Extract the (X, Y) coordinate from the center of the cell holding the provided text.  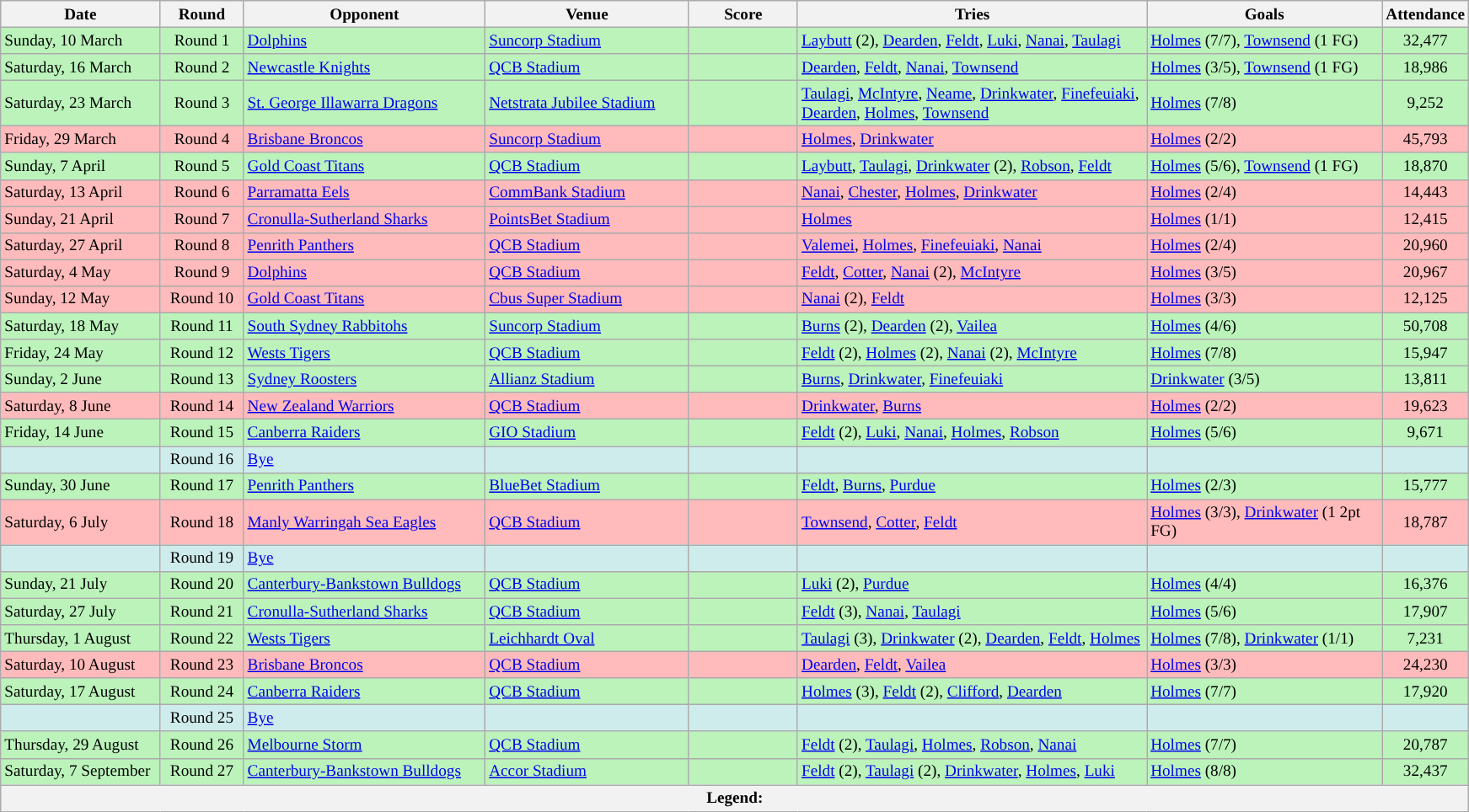
Saturday, 27 April (81, 246)
45,793 (1426, 140)
Luki (2), Purdue (972, 585)
Round 8 (202, 246)
Venue (587, 14)
Round 15 (202, 433)
Holmes (5/6), Townsend (1 FG) (1264, 166)
Leichhardt Oval (587, 638)
Score (743, 14)
Holmes (972, 220)
Round 23 (202, 665)
Holmes (7/8), Drinkwater (1/1) (1264, 638)
Holmes (3/5) (1264, 273)
Feldt (2), Holmes (2), Nanai (2), McIntyre (972, 353)
South Sydney Rabbitohs (364, 326)
Netstrata Jubilee Stadium (587, 103)
Allianz Stadium (587, 379)
Saturday, 16 March (81, 67)
Drinkwater, Burns (972, 406)
Round 22 (202, 638)
Round 19 (202, 558)
BlueBet Stadium (587, 486)
Date (81, 14)
Holmes (4/4) (1264, 585)
Round 20 (202, 585)
Nanai, Chester, Holmes, Drinkwater (972, 193)
Thursday, 29 August (81, 745)
Round 7 (202, 220)
Opponent (364, 14)
Round 21 (202, 612)
Sunday, 7 April (81, 166)
Attendance (1426, 14)
St. George Illawarra Dragons (364, 103)
14,443 (1426, 193)
Melbourne Storm (364, 745)
Saturday, 17 August (81, 692)
Saturday, 10 August (81, 665)
Sydney Roosters (364, 379)
Holmes (8/8) (1264, 772)
Manly Warringah Sea Eagles (364, 522)
Thursday, 1 August (81, 638)
Sunday, 21 July (81, 585)
Sunday, 21 April (81, 220)
Friday, 29 March (81, 140)
15,947 (1426, 353)
Round 5 (202, 166)
50,708 (1426, 326)
Round 2 (202, 67)
Legend: (735, 798)
Cbus Super Stadium (587, 299)
Feldt (2), Taulagi, Holmes, Robson, Nanai (972, 745)
Sunday, 12 May (81, 299)
Sunday, 10 March (81, 40)
Round 1 (202, 40)
Accor Stadium (587, 772)
Round 24 (202, 692)
Saturday, 8 June (81, 406)
Round 9 (202, 273)
Sunday, 30 June (81, 486)
20,787 (1426, 745)
Holmes (3/5), Townsend (1 FG) (1264, 67)
Round 14 (202, 406)
9,671 (1426, 433)
7,231 (1426, 638)
Feldt (2), Luki, Nanai, Holmes, Robson (972, 433)
Dearden, Feldt, Vailea (972, 665)
17,920 (1426, 692)
12,415 (1426, 220)
Holmes (3), Feldt (2), Clifford, Dearden (972, 692)
15,777 (1426, 486)
CommBank Stadium (587, 193)
Feldt (3), Nanai, Taulagi (972, 612)
24,230 (1426, 665)
Holmes, Drinkwater (972, 140)
Friday, 14 June (81, 433)
Saturday, 18 May (81, 326)
Round 17 (202, 486)
Saturday, 23 March (81, 103)
19,623 (1426, 406)
Feldt, Cotter, Nanai (2), McIntyre (972, 273)
Round 27 (202, 772)
Burns, Drinkwater, Finefeuiaki (972, 379)
Holmes (7/7), Townsend (1 FG) (1264, 40)
New Zealand Warriors (364, 406)
Round 16 (202, 459)
12,125 (1426, 299)
Saturday, 7 September (81, 772)
Tries (972, 14)
Sunday, 2 June (81, 379)
9,252 (1426, 103)
32,477 (1426, 40)
Holmes (1/1) (1264, 220)
16,376 (1426, 585)
Feldt, Burns, Purdue (972, 486)
Newcastle Knights (364, 67)
Taulagi, McIntyre, Neame, Drinkwater, Finefeuiaki, Dearden, Holmes, Townsend (972, 103)
Saturday, 6 July (81, 522)
Round 10 (202, 299)
18,870 (1426, 166)
Holmes (3/3), Drinkwater (1 2pt FG) (1264, 522)
Round 12 (202, 353)
Round 25 (202, 719)
Holmes (4/6) (1264, 326)
GIO Stadium (587, 433)
Friday, 24 May (81, 353)
Burns (2), Dearden (2), Vailea (972, 326)
Dearden, Feldt, Nanai, Townsend (972, 67)
20,967 (1426, 273)
18,986 (1426, 67)
Townsend, Cotter, Feldt (972, 522)
Saturday, 27 July (81, 612)
Saturday, 4 May (81, 273)
Saturday, 13 April (81, 193)
Round 6 (202, 193)
20,960 (1426, 246)
Valemei, Holmes, Finefeuiaki, Nanai (972, 246)
17,907 (1426, 612)
Drinkwater (3/5) (1264, 379)
Taulagi (3), Drinkwater (2), Dearden, Feldt, Holmes (972, 638)
Goals (1264, 14)
PointsBet Stadium (587, 220)
Round (202, 14)
Parramatta Eels (364, 193)
18,787 (1426, 522)
Nanai (2), Feldt (972, 299)
Holmes (2/3) (1264, 486)
Round 4 (202, 140)
Round 3 (202, 103)
32,437 (1426, 772)
13,811 (1426, 379)
Round 18 (202, 522)
Feldt (2), Taulagi (2), Drinkwater, Holmes, Luki (972, 772)
Laybutt (2), Dearden, Feldt, Luki, Nanai, Taulagi (972, 40)
Round 26 (202, 745)
Laybutt, Taulagi, Drinkwater (2), Robson, Feldt (972, 166)
Round 11 (202, 326)
Round 13 (202, 379)
